Return [x, y] of the center of cell containing provided text 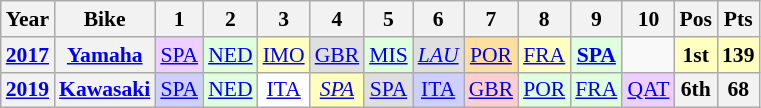
5 [388, 19]
6th [696, 90]
9 [596, 19]
Kawasaki [104, 90]
7 [492, 19]
LAU [438, 55]
Pts [738, 19]
1 [179, 19]
2019 [28, 90]
10 [648, 19]
3 [284, 19]
Year [28, 19]
MIS [388, 55]
8 [544, 19]
Yamaha [104, 55]
Pos [696, 19]
1st [696, 55]
2 [230, 19]
4 [338, 19]
Bike [104, 19]
2017 [28, 55]
6 [438, 19]
IMO [284, 55]
68 [738, 90]
139 [738, 55]
QAT [648, 90]
